Detect which cell encompasses the target text, then output its [x, y] center coordinate. 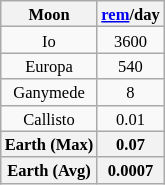
Europa [50, 66]
Moon [50, 14]
Ganymede [50, 92]
Earth (Avg) [50, 170]
Callisto [50, 118]
0.01 [130, 118]
0.07 [130, 144]
Earth (Max) [50, 144]
540 [130, 66]
0.0007 [130, 170]
3600 [130, 40]
8 [130, 92]
Io [50, 40]
rem/day [130, 14]
